Search for the cell housing the specified text and yield its (x, y) center coordinate. 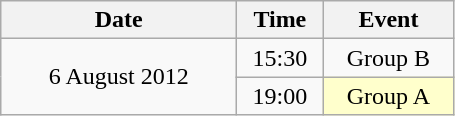
6 August 2012 (119, 77)
Group A (388, 96)
Event (388, 20)
Date (119, 20)
15:30 (280, 58)
19:00 (280, 96)
Group B (388, 58)
Time (280, 20)
